Detect which cell encompasses the target text, then output its (x, y) center coordinate. 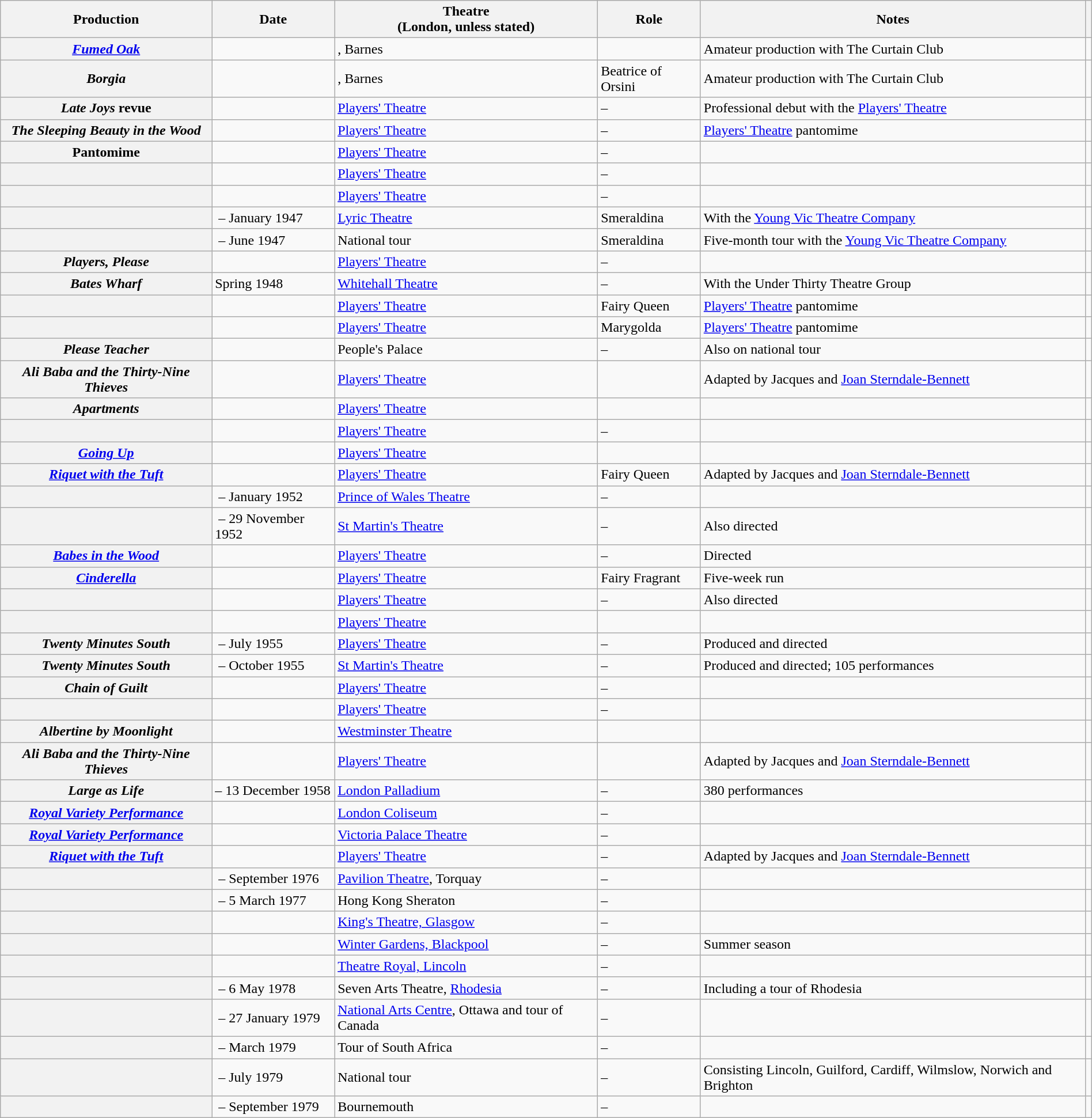
Prince of Wales Theatre (467, 497)
With the Young Vic Theatre Company (893, 218)
Albertine by Moonlight (106, 732)
Beatrice of Orsini (650, 78)
– September 1979 (273, 1107)
– March 1979 (273, 1047)
– October 1955 (273, 665)
Spring 1948 (273, 283)
With the Under Thirty Theatre Group (893, 283)
Marygolda (650, 328)
The Sleeping Beauty in the Wood (106, 130)
Apartments (106, 409)
Victoria Palace Theatre (467, 835)
Late Joys revue (106, 108)
Directed (893, 556)
Bates Wharf (106, 283)
– 6 May 1978 (273, 988)
Players, Please (106, 262)
Five-week run (893, 578)
Also on national tour (893, 350)
Consisting Lincoln, Guilford, Cardiff, Wilmslow, Norwich and Brighton (893, 1077)
Chain of Guilt (106, 687)
Date (273, 20)
Summer season (893, 944)
Cinderella (106, 578)
– 13 December 1958 (273, 791)
– January 1947 (273, 218)
Hong Kong Sheraton (467, 900)
– July 1979 (273, 1077)
Lyric Theatre (467, 218)
Five-month tour with the Young Vic Theatre Company (893, 240)
Pantomime (106, 152)
Including a tour of Rhodesia (893, 988)
– September 1976 (273, 878)
London Coliseum (467, 813)
– 27 January 1979 (273, 1017)
Produced and directed; 105 performances (893, 665)
Production (106, 20)
Fairy Fragrant (650, 578)
– June 1947 (273, 240)
Professional debut with the Players' Theatre (893, 108)
Westminster Theatre (467, 732)
People's Palace (467, 350)
Babes in the Wood (106, 556)
Winter Gardens, Blackpool (467, 944)
Tour of South Africa (467, 1047)
Pavilion Theatre, Torquay (467, 878)
– July 1955 (273, 643)
Notes (893, 20)
Large as Life (106, 791)
London Palladium (467, 791)
Seven Arts Theatre, Rhodesia (467, 988)
Theatre Royal, Lincoln (467, 966)
Borgia (106, 78)
Bournemouth (467, 1107)
– January 1952 (273, 497)
Whitehall Theatre (467, 283)
King's Theatre, Glasgow (467, 922)
– 29 November 1952 (273, 526)
Going Up (106, 453)
Role (650, 20)
380 performances (893, 791)
National Arts Centre, Ottawa and tour of Canada (467, 1017)
Please Teacher (106, 350)
– 5 March 1977 (273, 900)
Produced and directed (893, 643)
Fumed Oak (106, 49)
Theatre(London, unless stated) (467, 20)
